Extract the (X, Y) coordinate from the center of the cell holding the provided text.  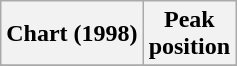
Peakposition (189, 34)
Chart (1998) (72, 34)
